Return [X, Y] of the center of cell containing provided text 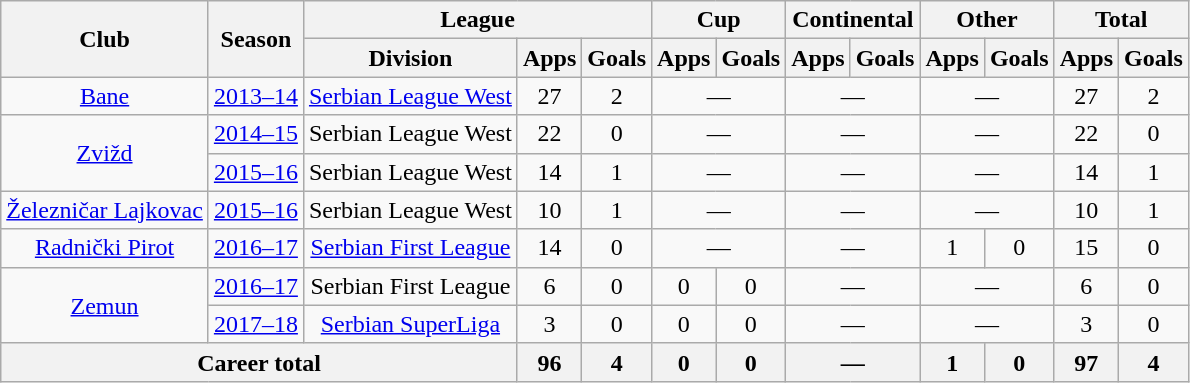
2013–14 [256, 96]
Zvižd [105, 153]
97 [1086, 362]
Club [105, 39]
Total [1121, 20]
2017–18 [256, 324]
96 [549, 362]
Division [410, 58]
Career total [260, 362]
Radnički Pirot [105, 248]
Bane [105, 96]
Cup [719, 20]
15 [1086, 248]
Zemun [105, 305]
Season [256, 39]
Other [987, 20]
2014–15 [256, 134]
Continental [853, 20]
Železničar Lajkovac [105, 210]
League [477, 20]
Serbian SuperLiga [410, 324]
